Extract the (x, y) coordinate from the center of the cell holding the provided text.  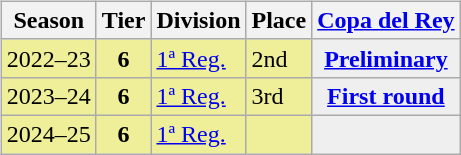
First round (386, 96)
Season (48, 20)
3rd (279, 96)
Division (198, 20)
2023–24 (48, 96)
2024–25 (48, 134)
Tier (124, 20)
Copa del Rey (386, 20)
2nd (279, 58)
Preliminary (386, 58)
Place (279, 20)
2022–23 (48, 58)
